Determine the (X, Y) coordinate at the center of the cell enclosing the given text.  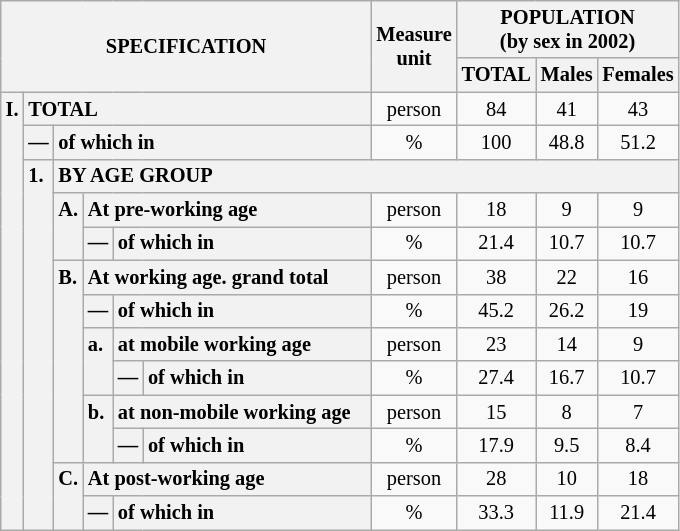
11.9 (567, 513)
84 (496, 109)
17.9 (496, 445)
51.2 (638, 142)
16 (638, 277)
Females (638, 75)
a. (98, 360)
43 (638, 109)
b. (98, 428)
26.2 (567, 311)
BY AGE GROUP (366, 176)
B. (68, 361)
at mobile working age (242, 344)
15 (496, 412)
14 (567, 344)
33.3 (496, 513)
POPULATION (by sex in 2002) (568, 29)
8 (567, 412)
100 (496, 142)
23 (496, 344)
at non-mobile working age (242, 412)
At pre-working age (227, 210)
8.4 (638, 445)
27.4 (496, 378)
A. (68, 226)
16.7 (567, 378)
SPECIFICATION (186, 46)
19 (638, 311)
7 (638, 412)
22 (567, 277)
I. (12, 311)
48.8 (567, 142)
9.5 (567, 445)
1. (38, 344)
C. (68, 496)
45.2 (496, 311)
At working age. grand total (227, 277)
41 (567, 109)
Males (567, 75)
28 (496, 479)
At post-working age (227, 479)
10 (567, 479)
38 (496, 277)
Measure unit (414, 46)
